Return the (x, y) coordinate for the center point of the cell that contains the specified text.  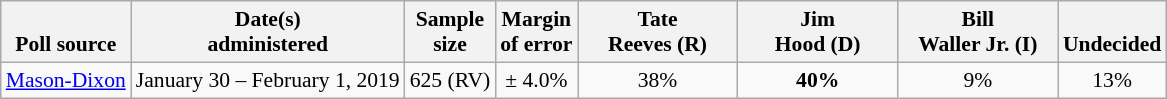
BillWaller Jr. (I) (978, 32)
38% (658, 80)
± 4.0% (536, 80)
40% (818, 80)
Mason-Dixon (66, 80)
Marginof error (536, 32)
January 30 – February 1, 2019 (268, 80)
JimHood (D) (818, 32)
13% (1112, 80)
Samplesize (450, 32)
9% (978, 80)
Poll source (66, 32)
TateReeves (R) (658, 32)
625 (RV) (450, 80)
Date(s)administered (268, 32)
Undecided (1112, 32)
